From the cell containing the given text, extract its center point as [x, y] coordinate. 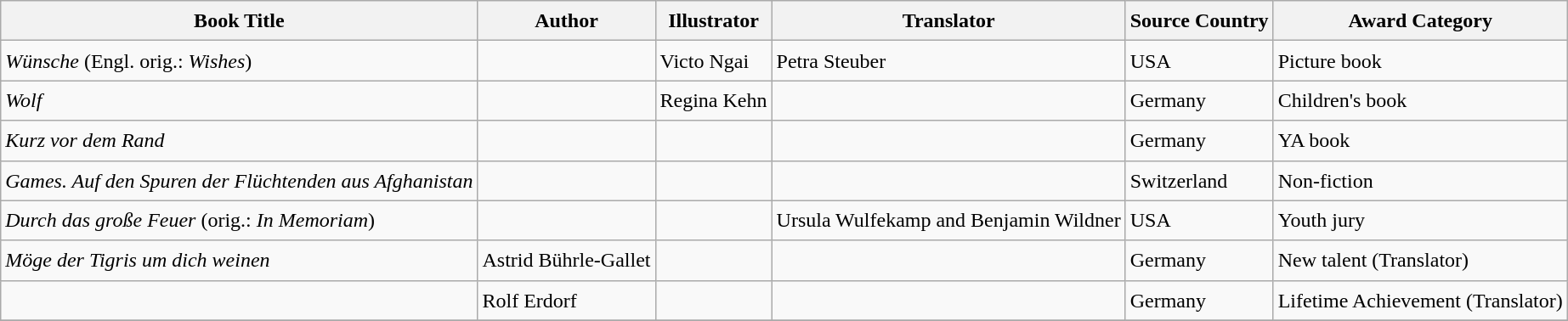
Children's book [1420, 100]
Lifetime Achievement (Translator) [1420, 301]
Wolf [240, 100]
Astrid Bührle-Gallet [566, 260]
Durch das große Feuer (orig.: In Memoriam) [240, 221]
Ursula Wulfekamp and Benjamin Wildner [948, 221]
Kurz vor dem Rand [240, 141]
Source Country [1199, 20]
Author [566, 20]
New talent (Translator) [1420, 260]
Regina Kehn [714, 100]
Rolf Erdorf [566, 301]
Petra Steuber [948, 61]
YA book [1420, 141]
Award Category [1420, 20]
Book Title [240, 20]
Picture book [1420, 61]
Victo Ngai [714, 61]
Translator [948, 20]
Games. Auf den Spuren der Flüchtenden aus Afghanistan [240, 180]
Youth jury [1420, 221]
Switzerland [1199, 180]
Non-fiction [1420, 180]
Möge der Tigris um dich weinen [240, 260]
Wünsche (Engl. orig.: Wishes) [240, 61]
Illustrator [714, 20]
